Extract the [x, y] coordinate from the center of the cell holding the provided text.  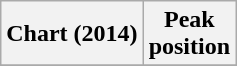
Peakposition [189, 34]
Chart (2014) [72, 34]
